Pinpoint the cell where the given text exists, returning its (X, Y) midpoint coordinate. 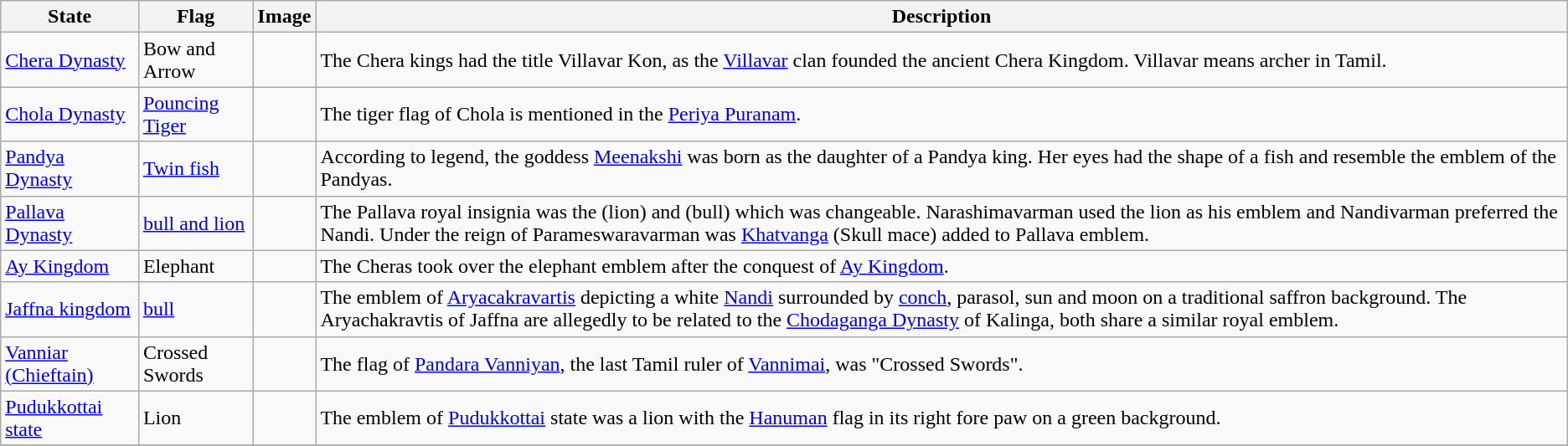
Flag (195, 17)
The tiger flag of Chola is mentioned in the Periya Puranam. (941, 114)
bull (195, 310)
State (70, 17)
Pudukkottai state (70, 418)
Bow and Arrow (195, 60)
Ay Kingdom (70, 266)
Vanniar (Chieftain) (70, 363)
Twin fish (195, 169)
The emblem of Pudukkottai state was a lion with the Hanuman flag in its right fore paw on a green background. (941, 418)
Pallava Dynasty (70, 223)
Chola Dynasty (70, 114)
Pandya Dynasty (70, 169)
Pouncing Tiger (195, 114)
Chera Dynasty (70, 60)
Crossed Swords (195, 363)
Image (285, 17)
The Cheras took over the elephant emblem after the conquest of Ay Kingdom. (941, 266)
Description (941, 17)
Elephant (195, 266)
Jaffna kingdom (70, 310)
Lion (195, 418)
The Chera kings had the title Villavar Kon, as the Villavar clan founded the ancient Chera Kingdom. Villavar means archer in Tamil. (941, 60)
The flag of Pandara Vanniyan, the last Tamil ruler of Vannimai, was "Crossed Swords". (941, 363)
bull and lion (195, 223)
